Return the (x, y) coordinate for the center point of the cell that contains the specified text.  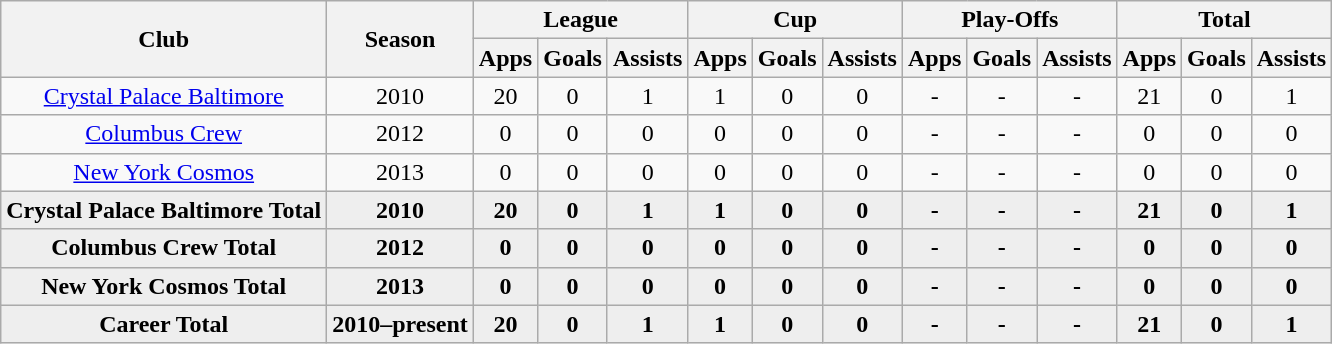
Crystal Palace Baltimore Total (164, 210)
League (580, 20)
Career Total (164, 324)
2010–present (400, 324)
Total (1224, 20)
New York Cosmos (164, 172)
Crystal Palace Baltimore (164, 96)
Columbus Crew (164, 134)
Season (400, 39)
New York Cosmos Total (164, 286)
Columbus Crew Total (164, 248)
Club (164, 39)
Cup (796, 20)
Play-Offs (1010, 20)
